Provide the (x, y) coordinate of the cell's center where the given text is located.  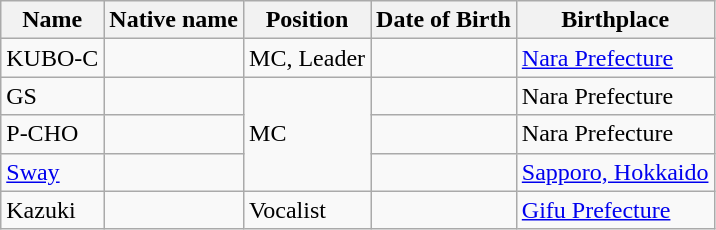
Position (308, 20)
KUBO-C (52, 58)
GS (52, 96)
Native name (174, 20)
Sapporo, Hokkaido (615, 172)
P-CHO (52, 134)
Sway (52, 172)
MC (308, 134)
Gifu Prefecture (615, 210)
Vocalist (308, 210)
Kazuki (52, 210)
Date of Birth (444, 20)
Name (52, 20)
MC, Leader (308, 58)
Birthplace (615, 20)
